Extract the [x, y] coordinate from the center of the cell holding the provided text.  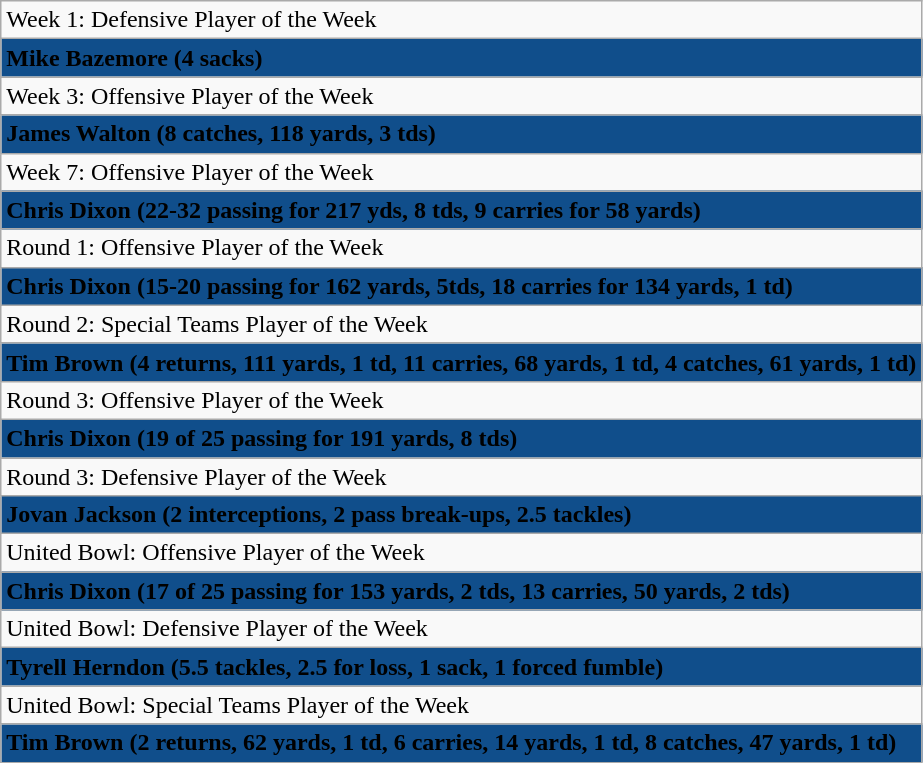
Week 1: Defensive Player of the Week [462, 20]
United Bowl: Defensive Player of the Week [462, 629]
United Bowl: Offensive Player of the Week [462, 553]
Week 7: Offensive Player of the Week [462, 172]
Chris Dixon (22-32 passing for 217 yds, 8 tds, 9 carries for 58 yards) [462, 210]
United Bowl: Special Teams Player of the Week [462, 705]
Chris Dixon (15-20 passing for 162 yards, 5tds, 18 carries for 134 yards, 1 td) [462, 286]
Week 3: Offensive Player of the Week [462, 96]
Chris Dixon (19 of 25 passing for 191 yards, 8 tds) [462, 438]
Tim Brown (2 returns, 62 yards, 1 td, 6 carries, 14 yards, 1 td, 8 catches, 47 yards, 1 td) [462, 743]
Jovan Jackson (2 interceptions, 2 pass break-ups, 2.5 tackles) [462, 515]
Tyrell Herndon (5.5 tackles, 2.5 for loss, 1 sack, 1 forced fumble) [462, 667]
Round 3: Defensive Player of the Week [462, 477]
Mike Bazemore (4 sacks) [462, 58]
Round 3: Offensive Player of the Week [462, 400]
Tim Brown (4 returns, 111 yards, 1 td, 11 carries, 68 yards, 1 td, 4 catches, 61 yards, 1 td) [462, 362]
Chris Dixon (17 of 25 passing for 153 yards, 2 tds, 13 carries, 50 yards, 2 tds) [462, 591]
Round 2: Special Teams Player of the Week [462, 324]
James Walton (8 catches, 118 yards, 3 tds) [462, 134]
Round 1: Offensive Player of the Week [462, 248]
